For the text-containing cell, return its midpoint in [X, Y] coordinate format. 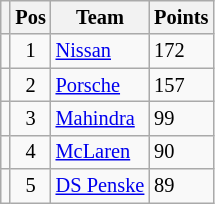
Mahindra [100, 118]
89 [181, 186]
McLaren [100, 152]
4 [30, 152]
Porsche [100, 85]
157 [181, 85]
DS Penske [100, 186]
99 [181, 118]
172 [181, 51]
Points [181, 17]
2 [30, 85]
3 [30, 118]
1 [30, 51]
Pos [30, 17]
Nissan [100, 51]
Team [100, 17]
5 [30, 186]
90 [181, 152]
